Output the [x, y] coordinate of the center of the cell containing the given text.  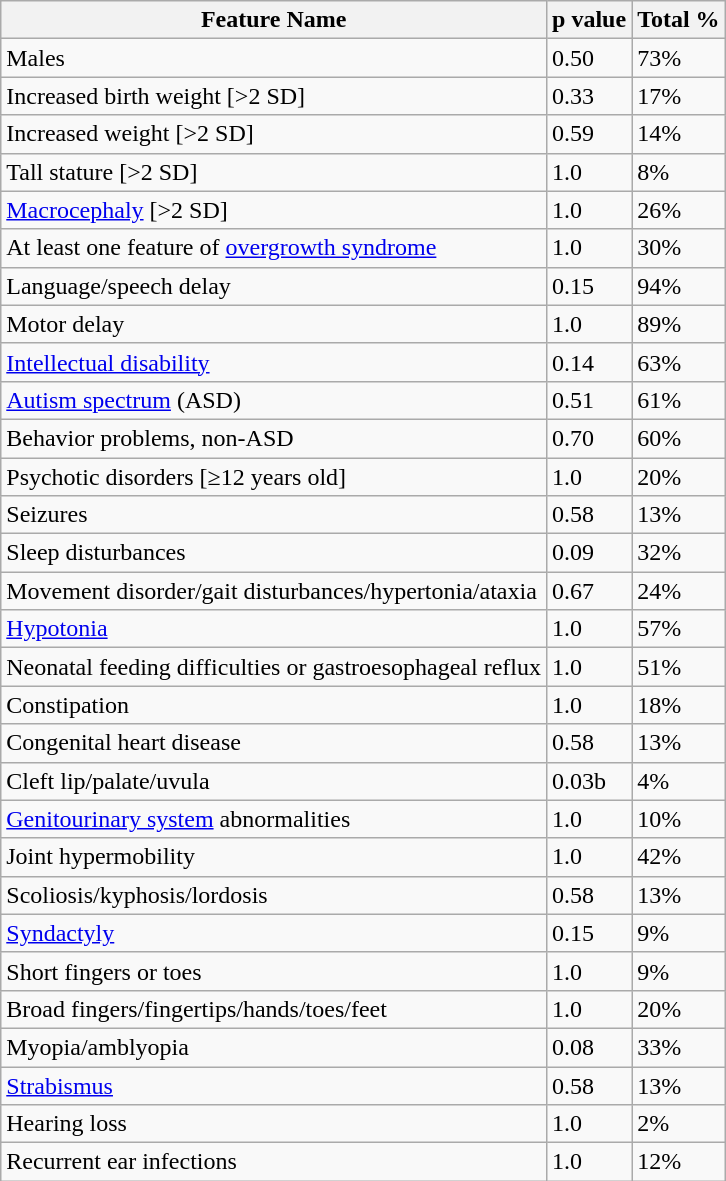
Cleft lip/palate/uvula [274, 781]
61% [679, 400]
89% [679, 324]
0.09 [590, 553]
Strabismus [274, 1085]
51% [679, 667]
Broad fingers/fingertips/hands/toes/feet [274, 1009]
Increased birth weight [>2 SD] [274, 96]
Language/speech delay [274, 286]
18% [679, 705]
0.50 [590, 58]
Increased weight [>2 SD] [274, 134]
Tall stature [>2 SD] [274, 172]
63% [679, 362]
Males [274, 58]
Recurrent ear infections [274, 1162]
Constipation [274, 705]
Behavior problems, non-ASD [274, 438]
57% [679, 629]
Motor delay [274, 324]
4% [679, 781]
0.67 [590, 591]
Macrocephaly [>2 SD] [274, 210]
32% [679, 553]
42% [679, 857]
30% [679, 248]
Scoliosis/kyphosis/lordosis [274, 895]
At least one feature of overgrowth syndrome [274, 248]
26% [679, 210]
0.14 [590, 362]
Autism spectrum (ASD) [274, 400]
0.59 [590, 134]
10% [679, 819]
Intellectual disability [274, 362]
12% [679, 1162]
17% [679, 96]
94% [679, 286]
14% [679, 134]
Sleep disturbances [274, 553]
33% [679, 1047]
0.03b [590, 781]
Hearing loss [274, 1124]
24% [679, 591]
Myopia/amblyopia [274, 1047]
Genitourinary system abnormalities [274, 819]
0.51 [590, 400]
Seizures [274, 515]
2% [679, 1124]
60% [679, 438]
Psychotic disorders [≥12 years old] [274, 477]
Syndactyly [274, 933]
Hypotonia [274, 629]
Neonatal feeding difficulties or gastroesophageal reflux [274, 667]
Feature Name [274, 20]
73% [679, 58]
Movement disorder/gait disturbances/hypertonia/ataxia [274, 591]
0.70 [590, 438]
Short fingers or toes [274, 971]
Total % [679, 20]
0.33 [590, 96]
8% [679, 172]
Congenital heart disease [274, 743]
p value [590, 20]
0.08 [590, 1047]
Joint hypermobility [274, 857]
